Capture the cell that displays the provided text and extract its [X, Y] central coordinate. 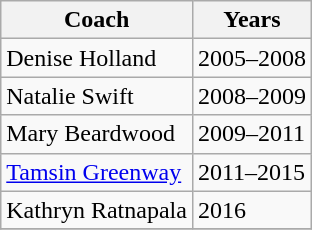
2009–2011 [252, 134]
2005–2008 [252, 58]
Mary Beardwood [97, 134]
2016 [252, 210]
Tamsin Greenway [97, 172]
2008–2009 [252, 96]
Denise Holland [97, 58]
Years [252, 20]
Coach [97, 20]
Kathryn Ratnapala [97, 210]
2011–2015 [252, 172]
Natalie Swift [97, 96]
